Detect which cell encompasses the target text, then output its [X, Y] center coordinate. 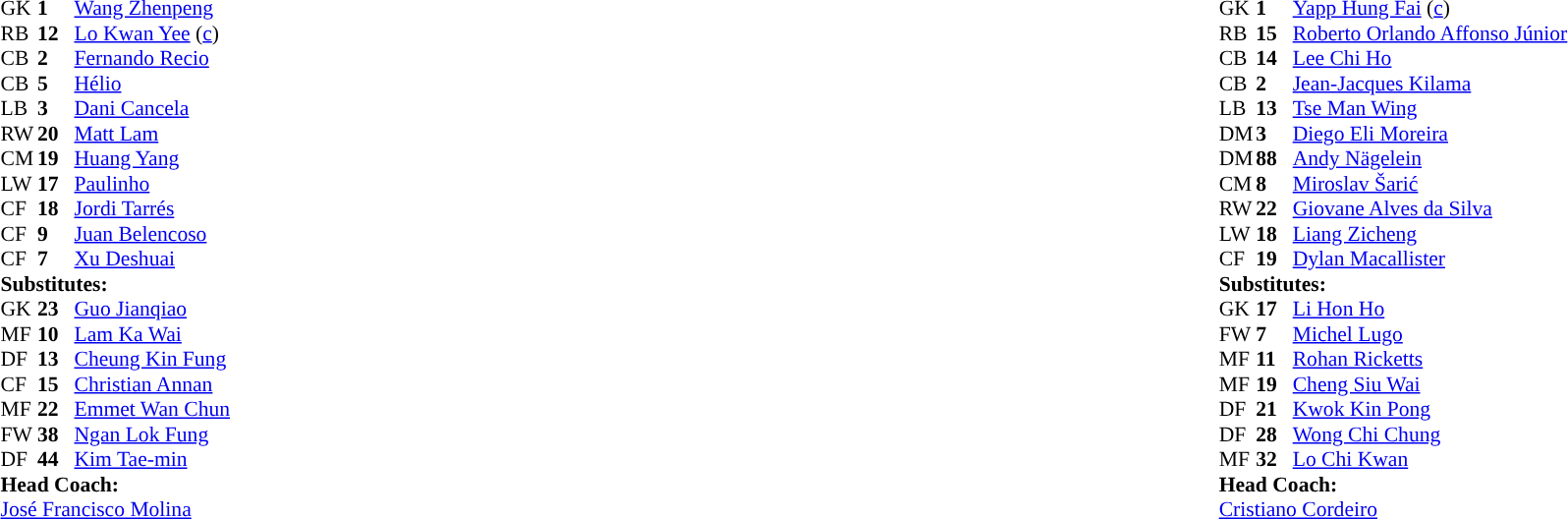
21 [1274, 410]
38 [56, 434]
28 [1274, 434]
Rohan Ricketts [1430, 359]
Miroslav Šarić [1430, 184]
Wong Chi Chung [1430, 434]
Michel Lugo [1430, 334]
88 [1274, 158]
Lee Chi Ho [1430, 58]
12 [56, 33]
Diego Eli Moreira [1430, 134]
Li Hon Ho [1430, 310]
Juan Belencoso [153, 234]
Hélio [153, 84]
44 [56, 459]
Kwok Kin Pong [1430, 410]
Dylan Macallister [1430, 259]
Lam Ka Wai [153, 334]
Fernando Recio [153, 58]
Dani Cancela [153, 109]
32 [1274, 459]
9 [56, 234]
Giovane Alves da Silva [1430, 209]
20 [56, 134]
Jordi Tarrés [153, 209]
Roberto Orlando Affonso Júnior [1430, 33]
Tse Man Wing [1430, 109]
Matt Lam [153, 134]
5 [56, 84]
Cheng Siu Wai [1430, 384]
Xu Deshuai [153, 259]
Cheung Kin Fung [153, 359]
Paulinho [153, 184]
Huang Yang [153, 158]
8 [1274, 184]
Christian Annan [153, 384]
Guo Jianqiao [153, 310]
Emmet Wan Chun [153, 410]
14 [1274, 58]
Liang Zicheng [1430, 234]
11 [1274, 359]
Jean-Jacques Kilama [1430, 84]
Ngan Lok Fung [153, 434]
Andy Nägelein [1430, 158]
23 [56, 310]
10 [56, 334]
Lo Kwan Yee (c) [153, 33]
Kim Tae-min [153, 459]
Lo Chi Kwan [1430, 459]
